Output the (X, Y) coordinate of the center of the cell containing the given text.  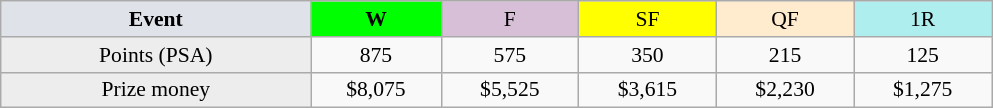
$1,275 (923, 90)
Prize money (156, 90)
Event (156, 19)
350 (648, 55)
575 (510, 55)
215 (785, 55)
$3,615 (648, 90)
$2,230 (785, 90)
QF (785, 19)
$8,075 (376, 90)
125 (923, 55)
$5,525 (510, 90)
Points (PSA) (156, 55)
W (376, 19)
875 (376, 55)
SF (648, 19)
F (510, 19)
1R (923, 19)
